Extract the [X, Y] coordinate from the center of the cell holding the provided text.  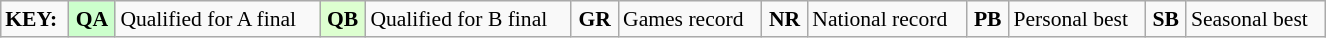
SB [1166, 19]
Qualified for A final [218, 19]
QB [342, 19]
PB [988, 19]
KEY: [34, 19]
Personal best [1076, 19]
National record [887, 19]
GR [594, 19]
NR [784, 19]
Seasonal best [1256, 19]
Games record [690, 19]
Qualified for B final [468, 19]
QA [92, 19]
